Return the [x, y] coordinate for the center point of the cell that contains the specified text.  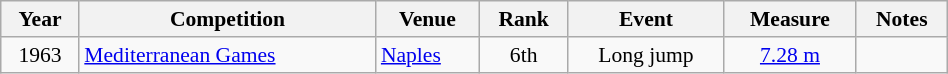
1963 [40, 55]
Event [646, 19]
Venue [428, 19]
Year [40, 19]
Naples [428, 55]
Competition [228, 19]
7.28 m [790, 55]
Measure [790, 19]
6th [524, 55]
Rank [524, 19]
Mediterranean Games [228, 55]
Notes [902, 19]
Long jump [646, 55]
